From the cell containing the given text, extract its center point as (x, y) coordinate. 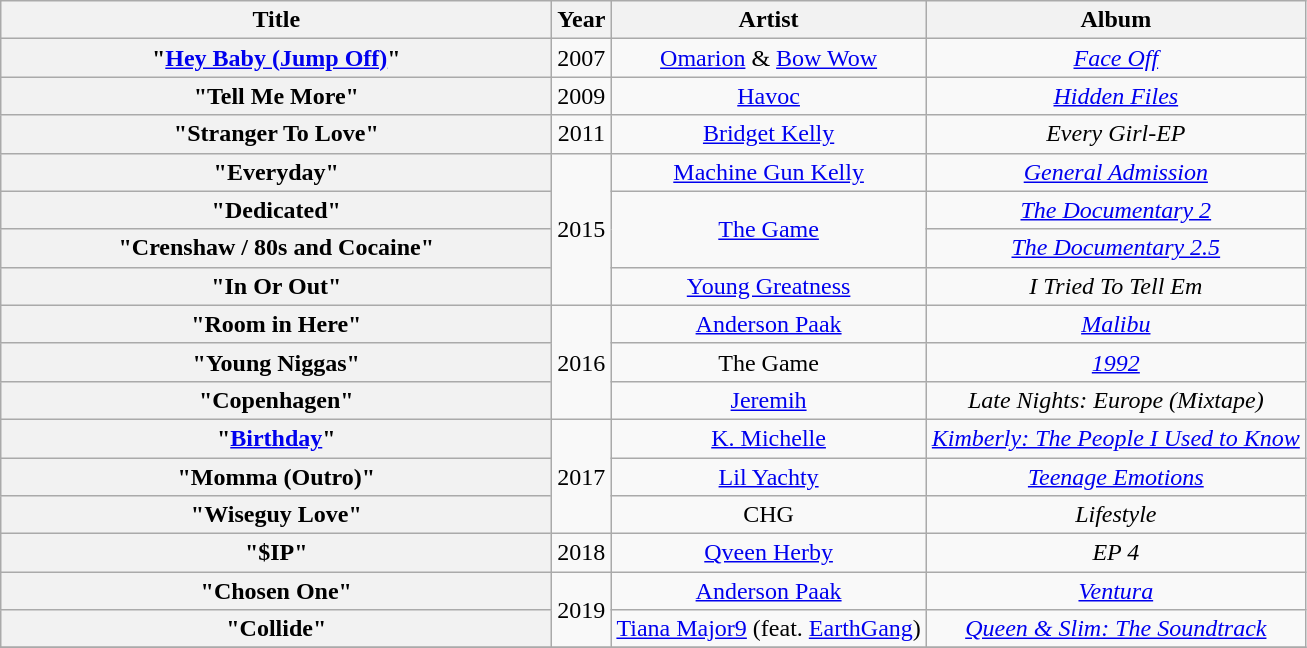
"Birthday" (276, 438)
Title (276, 20)
"Copenhagen" (276, 400)
CHG (768, 515)
I Tried To Tell Em (1116, 286)
EP 4 (1116, 553)
"Collide" (276, 629)
Lifestyle (1116, 515)
Lil Yachty (768, 477)
Every Girl-EP (1116, 134)
"Everyday" (276, 172)
2019 (582, 610)
Jeremih (768, 400)
Bridget Kelly (768, 134)
2018 (582, 553)
Ventura (1116, 591)
2017 (582, 476)
"Crenshaw / 80s and Cocaine" (276, 248)
"$IP" (276, 553)
2015 (582, 229)
Face Off (1116, 58)
"Tell Me More" (276, 96)
"Room in Here" (276, 324)
The Documentary 2 (1116, 210)
2009 (582, 96)
Artist (768, 20)
"Wiseguy Love" (276, 515)
General Admission (1116, 172)
"In Or Out" (276, 286)
"Hey Baby (Jump Off)" (276, 58)
2016 (582, 362)
"Chosen One" (276, 591)
Omarion & Bow Wow (768, 58)
Qveen Herby (768, 553)
2007 (582, 58)
Machine Gun Kelly (768, 172)
Late Nights: Europe (Mixtape) (1116, 400)
Malibu (1116, 324)
1992 (1116, 362)
"Young Niggas" (276, 362)
Queen & Slim: The Soundtrack (1116, 629)
"Momma (Outro)" (276, 477)
The Documentary 2.5 (1116, 248)
"Stranger To Love" (276, 134)
Havoc (768, 96)
Tiana Major9 (feat. EarthGang) (768, 629)
Young Greatness (768, 286)
Kimberly: The People I Used to Know (1116, 438)
Teenage Emotions (1116, 477)
"Dedicated" (276, 210)
2011 (582, 134)
Year (582, 20)
Album (1116, 20)
Hidden Files (1116, 96)
K. Michelle (768, 438)
